Capture the cell that displays the provided text and extract its (X, Y) central coordinate. 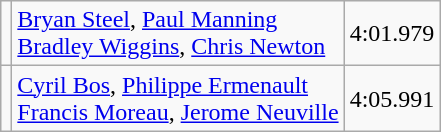
4:01.979 (392, 34)
Bryan Steel, Paul ManningBradley Wiggins, Chris Newton (178, 34)
Cyril Bos, Philippe ErmenaultFrancis Moreau, Jerome Neuville (178, 98)
4:05.991 (392, 98)
